Search for the cell housing the specified text and yield its (x, y) center coordinate. 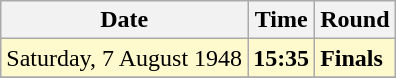
Round (355, 20)
Time (282, 20)
Saturday, 7 August 1948 (124, 58)
Finals (355, 58)
Date (124, 20)
15:35 (282, 58)
